Determine the (X, Y) coordinate at the center of the cell enclosing the given text.  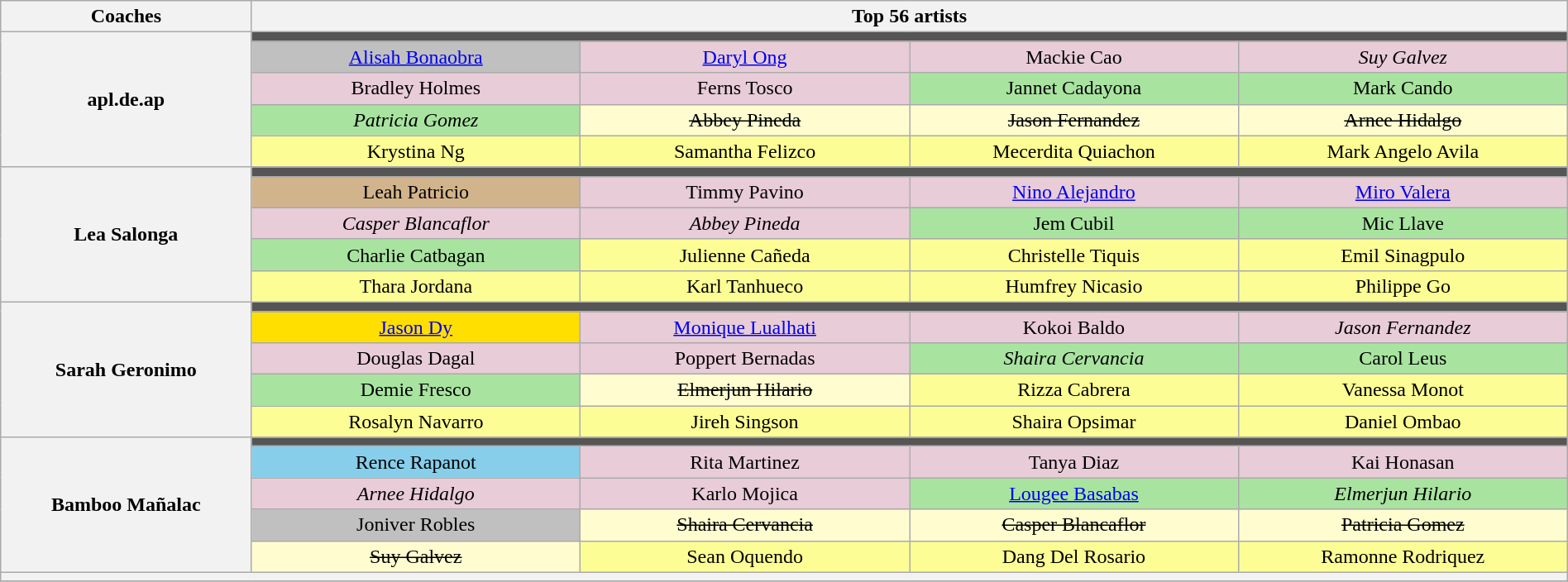
Rizza Cabrera (1074, 390)
Douglas Dagal (416, 359)
Karlo Mojica (745, 494)
Coaches (126, 17)
Jireh Singson (745, 422)
Humfrey Nicasio (1074, 286)
Christelle Tiquis (1074, 255)
Mark Cando (1403, 88)
Joniver Robles (416, 525)
apl.de.ap (126, 99)
Miro Valera (1403, 192)
Rita Martinez (745, 462)
Mic Llave (1403, 223)
Kai Honasan (1403, 462)
Julienne Cañeda (745, 255)
Sean Oquendo (745, 556)
Karl Tanhueco (745, 286)
Leah Patricio (416, 192)
Thara Jordana (416, 286)
Alisah Bonaobra (416, 57)
Kokoi Baldo (1074, 327)
Demie Fresco (416, 390)
Jason Dy (416, 327)
Bamboo Mañalac (126, 504)
Sarah Geronimo (126, 369)
Vanessa Monot (1403, 390)
Charlie Catbagan (416, 255)
Bradley Holmes (416, 88)
Mecerdita Quiachon (1074, 151)
Philippe Go (1403, 286)
Timmy Pavino (745, 192)
Shaira Opsimar (1074, 422)
Samantha Felizco (745, 151)
Ramonne Rodriquez (1403, 556)
Lougee Basabas (1074, 494)
Ferns Tosco (745, 88)
Krystina Ng (416, 151)
Carol Leus (1403, 359)
Daryl Ong (745, 57)
Rosalyn Navarro (416, 422)
Mark Angelo Avila (1403, 151)
Jem Cubil (1074, 223)
Top 56 artists (910, 17)
Emil Sinagpulo (1403, 255)
Jannet Cadayona (1074, 88)
Tanya Diaz (1074, 462)
Mackie Cao (1074, 57)
Nino Alejandro (1074, 192)
Rence Rapanot (416, 462)
Monique Lualhati (745, 327)
Dang Del Rosario (1074, 556)
Poppert Bernadas (745, 359)
Daniel Ombao (1403, 422)
Lea Salonga (126, 235)
